For the text-containing cell, return its midpoint in [X, Y] coordinate format. 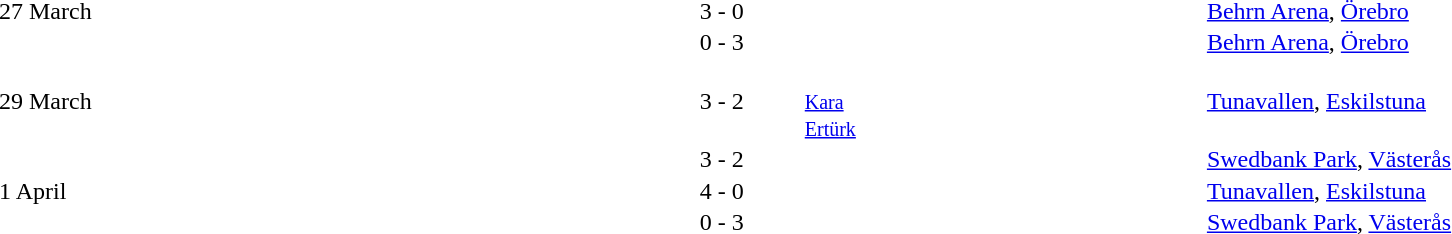
0 - 3 [722, 43]
Kara Ertürk [1004, 101]
4 - 0 [722, 191]
